Determine the [x, y] coordinate at the center of the cell enclosing the given text.  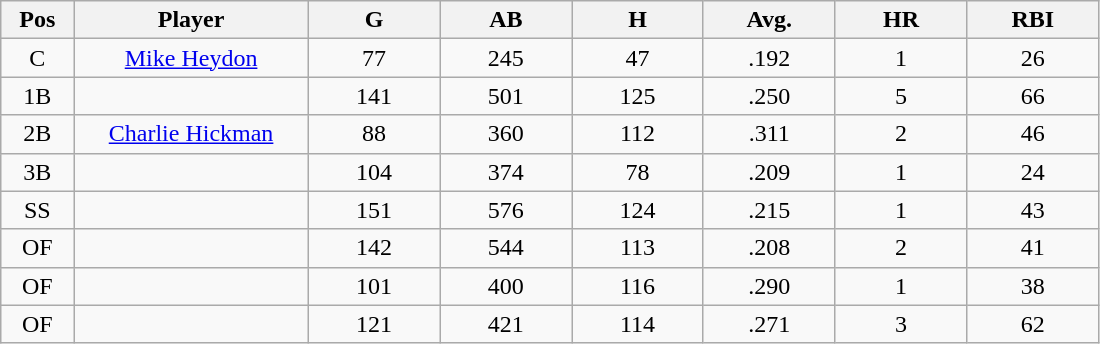
.209 [769, 172]
576 [506, 210]
245 [506, 58]
46 [1033, 134]
.290 [769, 286]
113 [638, 248]
501 [506, 96]
AB [506, 20]
116 [638, 286]
Avg. [769, 20]
Pos [38, 20]
G [374, 20]
114 [638, 324]
374 [506, 172]
360 [506, 134]
.271 [769, 324]
26 [1033, 58]
.192 [769, 58]
78 [638, 172]
421 [506, 324]
66 [1033, 96]
77 [374, 58]
47 [638, 58]
88 [374, 134]
400 [506, 286]
41 [1033, 248]
124 [638, 210]
.208 [769, 248]
142 [374, 248]
3 [901, 324]
.250 [769, 96]
125 [638, 96]
RBI [1033, 20]
112 [638, 134]
H [638, 20]
62 [1033, 324]
24 [1033, 172]
43 [1033, 210]
101 [374, 286]
151 [374, 210]
Player [191, 20]
Charlie Hickman [191, 134]
.311 [769, 134]
38 [1033, 286]
2B [38, 134]
544 [506, 248]
SS [38, 210]
121 [374, 324]
Mike Heydon [191, 58]
5 [901, 96]
104 [374, 172]
.215 [769, 210]
1B [38, 96]
3B [38, 172]
C [38, 58]
HR [901, 20]
141 [374, 96]
